Scan for the cell matching the given text and deliver its [x, y] coordinate at center. 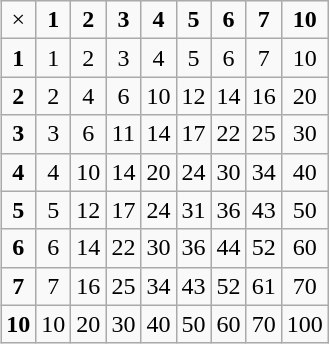
11 [124, 134]
× [18, 20]
61 [264, 286]
100 [304, 324]
44 [228, 248]
31 [194, 210]
